Extract the (X, Y) coordinate from the center of the cell holding the provided text.  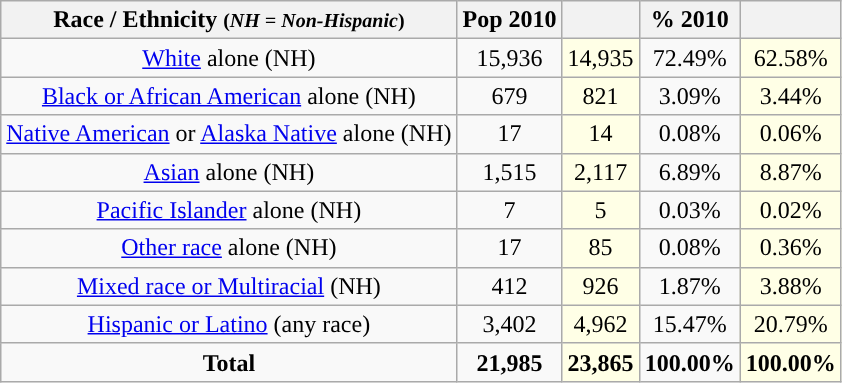
Black or African American alone (NH) (229, 96)
15,936 (510, 58)
Total (229, 362)
62.58% (790, 58)
% 2010 (690, 20)
0.36% (790, 248)
7 (510, 210)
15.47% (690, 324)
6.89% (690, 172)
Mixed race or Multiracial (NH) (229, 286)
1,515 (510, 172)
Native American or Alaska Native alone (NH) (229, 134)
926 (600, 286)
Pacific Islander alone (NH) (229, 210)
8.87% (790, 172)
0.02% (790, 210)
5 (600, 210)
0.06% (790, 134)
20.79% (790, 324)
Asian alone (NH) (229, 172)
412 (510, 286)
21,985 (510, 362)
72.49% (690, 58)
Pop 2010 (510, 20)
2,117 (600, 172)
White alone (NH) (229, 58)
85 (600, 248)
14 (600, 134)
Race / Ethnicity (NH = Non-Hispanic) (229, 20)
1.87% (690, 286)
679 (510, 96)
0.03% (690, 210)
3.44% (790, 96)
4,962 (600, 324)
3.88% (790, 286)
14,935 (600, 58)
3.09% (690, 96)
3,402 (510, 324)
23,865 (600, 362)
Hispanic or Latino (any race) (229, 324)
821 (600, 96)
Other race alone (NH) (229, 248)
